Detect which cell encompasses the target text, then output its (X, Y) center coordinate. 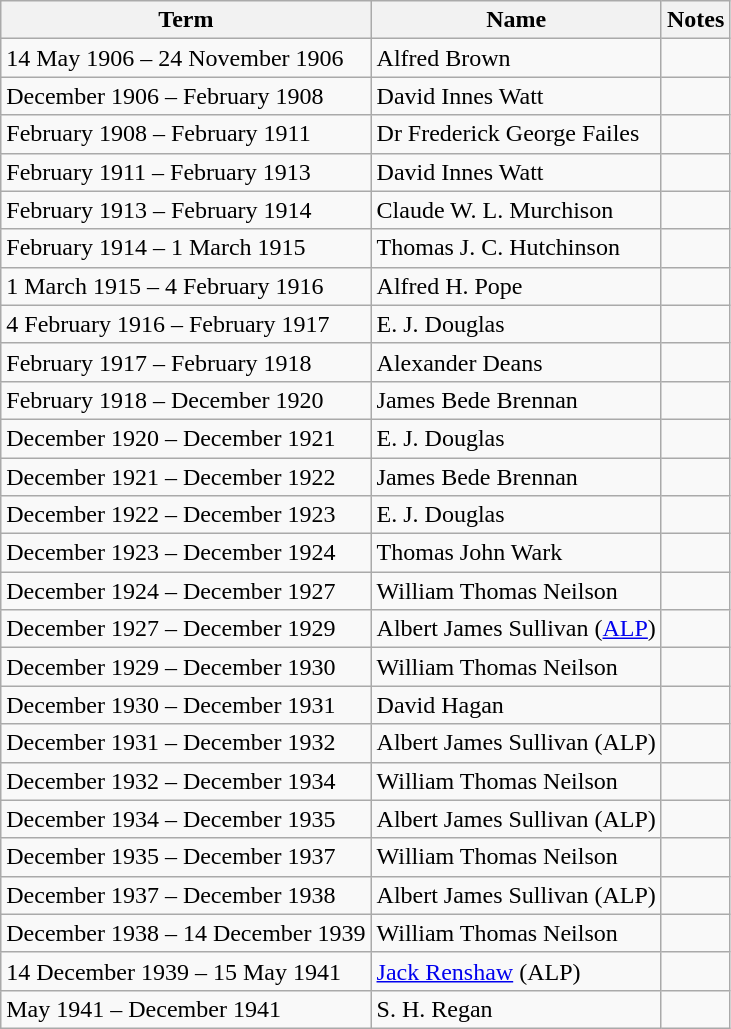
Claude W. L. Murchison (516, 210)
December 1906 – February 1908 (186, 96)
Jack Renshaw (ALP) (516, 971)
February 1918 – December 1920 (186, 400)
David Hagan (516, 705)
Alfred Brown (516, 58)
December 1922 – December 1923 (186, 515)
December 1931 – December 1932 (186, 743)
February 1911 – February 1913 (186, 172)
December 1923 – December 1924 (186, 553)
February 1917 – February 1918 (186, 362)
Term (186, 20)
Thomas John Wark (516, 553)
Alexander Deans (516, 362)
December 1930 – December 1931 (186, 705)
Alfred H. Pope (516, 286)
14 December 1939 – 15 May 1941 (186, 971)
December 1935 – December 1937 (186, 857)
Dr Frederick George Failes (516, 134)
1 March 1915 – 4 February 1916 (186, 286)
December 1920 – December 1921 (186, 438)
December 1921 – December 1922 (186, 477)
February 1908 – February 1911 (186, 134)
December 1937 – December 1938 (186, 895)
Thomas J. C. Hutchinson (516, 248)
December 1934 – December 1935 (186, 819)
4 February 1916 – February 1917 (186, 324)
December 1929 – December 1930 (186, 667)
14 May 1906 – 24 November 1906 (186, 58)
February 1913 – February 1914 (186, 210)
Name (516, 20)
December 1927 – December 1929 (186, 629)
February 1914 – 1 March 1915 (186, 248)
December 1932 – December 1934 (186, 781)
May 1941 – December 1941 (186, 1009)
December 1924 – December 1927 (186, 591)
December 1938 – 14 December 1939 (186, 933)
S. H. Regan (516, 1009)
Notes (695, 20)
